For the text-containing cell, return its midpoint in [x, y] coordinate format. 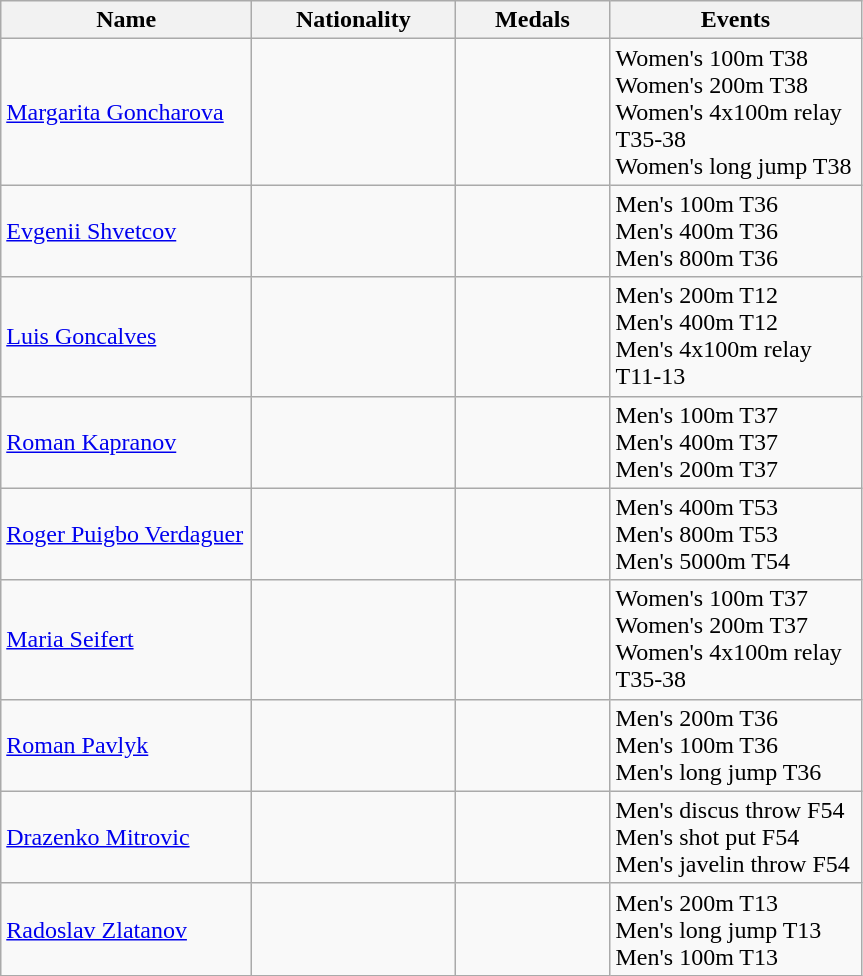
Roman Pavlyk [126, 745]
Maria Seifert [126, 640]
Drazenko Mitrovic [126, 837]
Women's 100m T37Women's 200m T37Women's 4x100m relay T35-38 [736, 640]
Events [736, 20]
Radoslav Zlatanov [126, 929]
Name [126, 20]
Medals [532, 20]
Luis Goncalves [126, 336]
Margarita Goncharova [126, 112]
Nationality [354, 20]
Men's 200m T13Men's long jump T13Men's 100m T13 [736, 929]
Men's discus throw F54Men's shot put F54Men's javelin throw F54 [736, 837]
Men's 100m T36Men's 400m T36Men's 800m T36 [736, 231]
Men's 400m T53Men's 800m T53Men's 5000m T54 [736, 534]
Men's 200m T36Men's 100m T36Men's long jump T36 [736, 745]
Men's 200m T12Men's 400m T12Men's 4x100m relay T11-13 [736, 336]
Roman Kapranov [126, 442]
Roger Puigbo Verdaguer [126, 534]
Evgenii Shvetcov [126, 231]
Men's 100m T37Men's 400m T37Men's 200m T37 [736, 442]
Women's 100m T38Women's 200m T38Women's 4x100m relay T35-38Women's long jump T38 [736, 112]
